Return the [x, y] coordinate for the center point of the cell that contains the specified text.  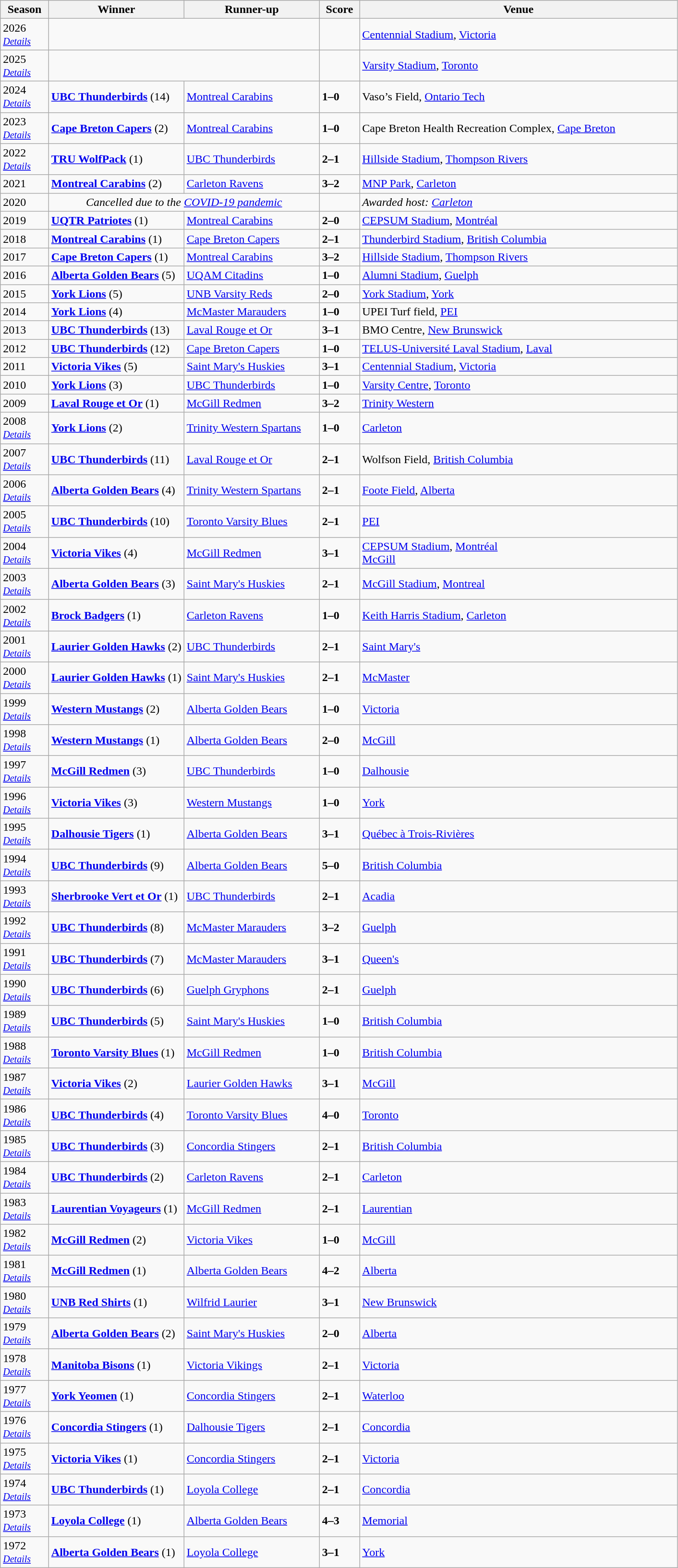
Laurentian Voyageurs (1) [116, 1209]
2000Details [25, 678]
1995Details [25, 834]
Varsity Stadium, Toronto [519, 65]
Laurentian [519, 1209]
Victoria Vikes (3) [116, 802]
McMaster [519, 678]
New Brunswick [519, 1303]
Western Mustangs (1) [116, 740]
5–0 [339, 865]
1986Details [25, 1114]
2015 [25, 293]
Awarded host: Carleton [519, 202]
Victoria Vikings [252, 1365]
Wilfrid Laurier [252, 1303]
UBC Thunderbirds (12) [116, 348]
2007Details [25, 459]
UBC Thunderbirds (13) [116, 330]
1977Details [25, 1396]
2014 [25, 312]
UBC Thunderbirds (8) [116, 927]
UQTR Patriotes (1) [116, 220]
Wolfson Field, British Columbia [519, 459]
Alberta Golden Bears (3) [116, 584]
Memorial [519, 1520]
2019 [25, 220]
2023Details [25, 128]
4–0 [339, 1114]
Concordia Stingers (1) [116, 1427]
Vaso’s Field, Ontario Tech [519, 97]
Keith Harris Stadium, Carleton [519, 615]
Cape Breton Capers (2) [116, 128]
PEI [519, 521]
UBC Thunderbirds (9) [116, 865]
Sherbrooke Vert et Or (1) [116, 897]
1992Details [25, 927]
Laval Rouge et Or (1) [116, 403]
2026Details [25, 35]
1976Details [25, 1427]
1993Details [25, 897]
1972Details [25, 1552]
1982Details [25, 1240]
1989Details [25, 1021]
Victoria Vikes (5) [116, 367]
Alumni Stadium, Guelph [519, 275]
1988Details [25, 1052]
York Lions (4) [116, 312]
1983Details [25, 1209]
York Yeomen (1) [116, 1396]
Foote Field, Alberta [519, 491]
Runner-up [252, 10]
2008Details [25, 428]
UNB Red Shirts (1) [116, 1303]
UQAM Citadins [252, 275]
Saint Mary's [519, 646]
1973Details [25, 1520]
CEPSUM Stadium, Montréal [519, 220]
2017 [25, 257]
McGill Redmen (2) [116, 1240]
2025Details [25, 65]
Winner [116, 10]
2011 [25, 367]
UBC Thunderbirds (2) [116, 1177]
1984Details [25, 1177]
UBC Thunderbirds (10) [116, 521]
York Lions (5) [116, 293]
2003Details [25, 584]
Cape Breton Health Recreation Complex, Cape Breton [519, 128]
Victoria Vikes (4) [116, 553]
2006Details [25, 491]
Acadia [519, 897]
Alberta Golden Bears (5) [116, 275]
York Stadium, York [519, 293]
UNB Varsity Reds [252, 293]
Western Mustangs (2) [116, 708]
1997Details [25, 772]
Queen's [519, 959]
Alberta Golden Bears (1) [116, 1552]
4–3 [339, 1520]
Alberta Golden Bears (4) [116, 491]
1974Details [25, 1490]
4–2 [339, 1271]
Montreal Carabins (1) [116, 239]
2024Details [25, 97]
UBC Thunderbirds (1) [116, 1490]
TELUS-Université Laval Stadium, Laval [519, 348]
Alberta Golden Bears (2) [116, 1333]
Toronto Varsity Blues (1) [116, 1052]
McGill Redmen (3) [116, 772]
UBC Thunderbirds (6) [116, 990]
2021 [25, 184]
2020 [25, 202]
2001Details [25, 646]
Season [25, 10]
2013 [25, 330]
1980Details [25, 1303]
Dalhousie [519, 772]
2010 [25, 385]
Québec à Trois-Rivières [519, 834]
UBC Thunderbirds (7) [116, 959]
1996Details [25, 802]
Dalhousie Tigers [252, 1427]
1981Details [25, 1271]
Laurier Golden Hawks (1) [116, 678]
UBC Thunderbirds (14) [116, 97]
McGill Redmen (1) [116, 1271]
UBC Thunderbirds (11) [116, 459]
1999Details [25, 708]
York Lions (2) [116, 428]
Loyola College (1) [116, 1520]
BMO Centre, New Brunswick [519, 330]
Manitoba Bisons (1) [116, 1365]
UBC Thunderbirds (4) [116, 1114]
TRU WolfPack (1) [116, 159]
Toronto [519, 1114]
UPEI Turf field, PEI [519, 312]
1987Details [25, 1084]
2002Details [25, 615]
CEPSUM Stadium, MontréalMcGill [519, 553]
1975Details [25, 1458]
1994Details [25, 865]
McGill Stadium, Montreal [519, 584]
Montreal Carabins (2) [116, 184]
Waterloo [519, 1396]
2018 [25, 239]
Western Mustangs [252, 802]
Guelph Gryphons [252, 990]
Laurier Golden Hawks [252, 1084]
2022Details [25, 159]
2012 [25, 348]
1985Details [25, 1146]
Victoria Vikes (1) [116, 1458]
Score [339, 10]
Trinity Western [519, 403]
Dalhousie Tigers (1) [116, 834]
1979Details [25, 1333]
Victoria Vikes (2) [116, 1084]
2009 [25, 403]
2005Details [25, 521]
UBC Thunderbirds (3) [116, 1146]
Cancelled due to the COVID-19 pandemic [184, 202]
1990Details [25, 990]
Laurier Golden Hawks (2) [116, 646]
MNP Park, Carleton [519, 184]
Venue [519, 10]
Thunderbird Stadium, British Columbia [519, 239]
Brock Badgers (1) [116, 615]
2016 [25, 275]
2004Details [25, 553]
1978Details [25, 1365]
Cape Breton Capers (1) [116, 257]
1998Details [25, 740]
Victoria Vikes [252, 1240]
Varsity Centre, Toronto [519, 385]
1991Details [25, 959]
UBC Thunderbirds (5) [116, 1021]
York Lions (3) [116, 385]
